Detect which cell encompasses the target text, then output its [X, Y] center coordinate. 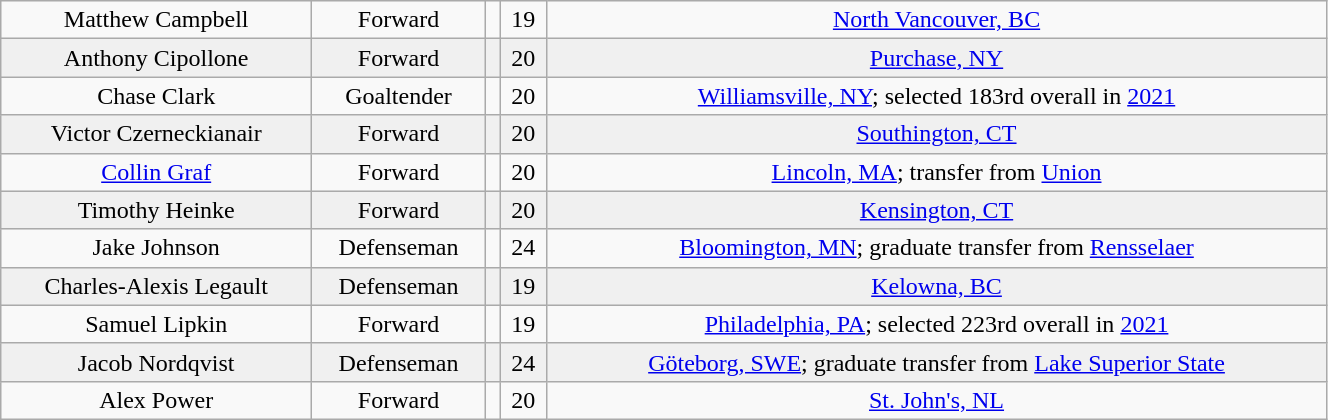
Bloomington, MN; graduate transfer from Rensselaer [937, 248]
Victor Czerneckianair [156, 134]
Göteborg, SWE; graduate transfer from Lake Superior State [937, 362]
Jacob Nordqvist [156, 362]
Charles-Alexis Legault [156, 286]
Kelowna, BC [937, 286]
Philadelphia, PA; selected 223rd overall in 2021 [937, 324]
Purchase, NY [937, 58]
Jake Johnson [156, 248]
St. John's, NL [937, 400]
Anthony Cipollone [156, 58]
Southington, CT [937, 134]
North Vancouver, BC [937, 20]
Matthew Campbell [156, 20]
Chase Clark [156, 96]
Kensington, CT [937, 210]
Collin Graf [156, 172]
Lincoln, MA; transfer from Union [937, 172]
Samuel Lipkin [156, 324]
Alex Power [156, 400]
Timothy Heinke [156, 210]
Goaltender [399, 96]
Williamsville, NY; selected 183rd overall in 2021 [937, 96]
